Identify which cell holds the provided text, then report its [X, Y] central coordinate. 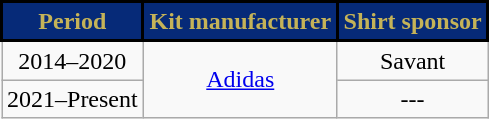
Kit manufacturer [240, 22]
--- [412, 99]
Savant [412, 60]
Period [73, 22]
2021–Present [73, 99]
2014–2020 [73, 60]
Shirt sponsor [412, 22]
Adidas [240, 80]
